Pinpoint the cell where the given text exists, returning its (X, Y) midpoint coordinate. 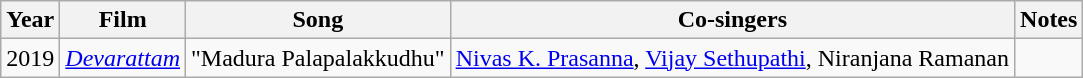
Notes (1049, 20)
2019 (30, 58)
Film (123, 20)
Devarattam (123, 58)
Song (318, 20)
"Madura Palapalakkudhu" (318, 58)
Year (30, 20)
Nivas K. Prasanna, Vijay Sethupathi, Niranjana Ramanan (732, 58)
Co-singers (732, 20)
